Detect which cell encompasses the target text, then output its [X, Y] center coordinate. 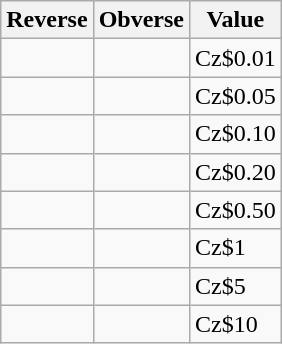
Cz$0.20 [235, 172]
Reverse [47, 20]
Cz$5 [235, 286]
Value [235, 20]
Obverse [141, 20]
Cz$0.10 [235, 134]
Cz$1 [235, 248]
Cz$0.50 [235, 210]
Cz$0.05 [235, 96]
Cz$10 [235, 324]
Cz$0.01 [235, 58]
